Determine the [x, y] coordinate at the center of the cell enclosing the given text.  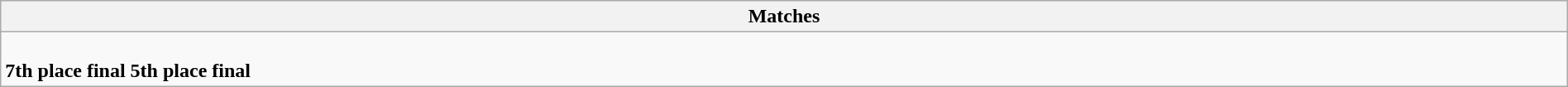
Matches [784, 17]
7th place final 5th place final [784, 60]
